Output the (X, Y) coordinate of the center of the cell containing the given text.  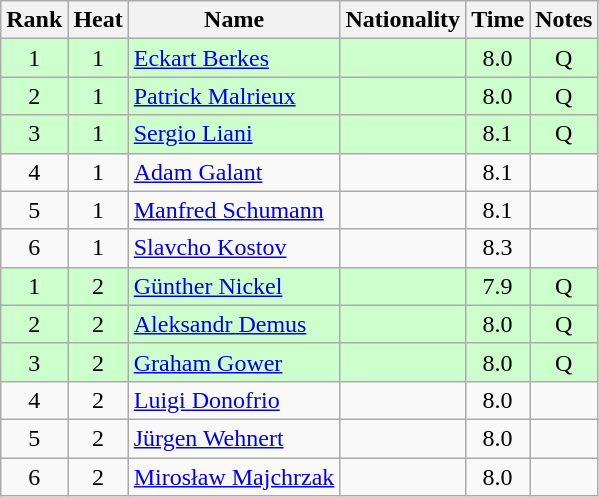
Patrick Malrieux (234, 96)
Name (234, 20)
Aleksandr Demus (234, 324)
Notes (564, 20)
Time (498, 20)
Nationality (403, 20)
Graham Gower (234, 362)
Jürgen Wehnert (234, 438)
Rank (34, 20)
Slavcho Kostov (234, 248)
Heat (98, 20)
Mirosław Majchrzak (234, 477)
Eckart Berkes (234, 58)
Sergio Liani (234, 134)
Günther Nickel (234, 286)
7.9 (498, 286)
Adam Galant (234, 172)
8.3 (498, 248)
Luigi Donofrio (234, 400)
Manfred Schumann (234, 210)
